Output the (X, Y) coordinate of the center of the cell containing the given text.  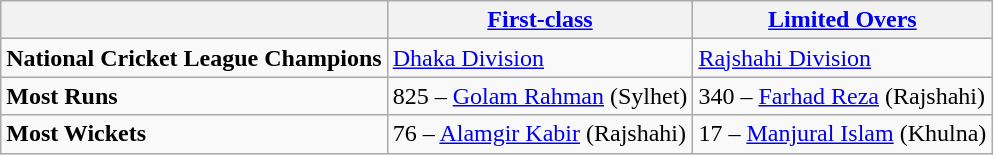
Most Runs (194, 96)
National Cricket League Champions (194, 58)
76 – Alamgir Kabir (Rajshahi) (540, 134)
17 – Manjural Islam (Khulna) (842, 134)
Rajshahi Division (842, 58)
Most Wickets (194, 134)
340 – Farhad Reza (Rajshahi) (842, 96)
825 – Golam Rahman (Sylhet) (540, 96)
Dhaka Division (540, 58)
Limited Overs (842, 20)
First-class (540, 20)
